From the cell containing the given text, extract its center point as [X, Y] coordinate. 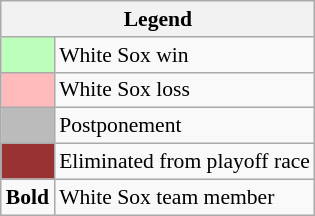
Legend [158, 19]
White Sox win [184, 55]
White Sox team member [184, 197]
Postponement [184, 126]
White Sox loss [184, 90]
Eliminated from playoff race [184, 162]
Bold [28, 197]
